Search for the cell housing the specified text and yield its [X, Y] center coordinate. 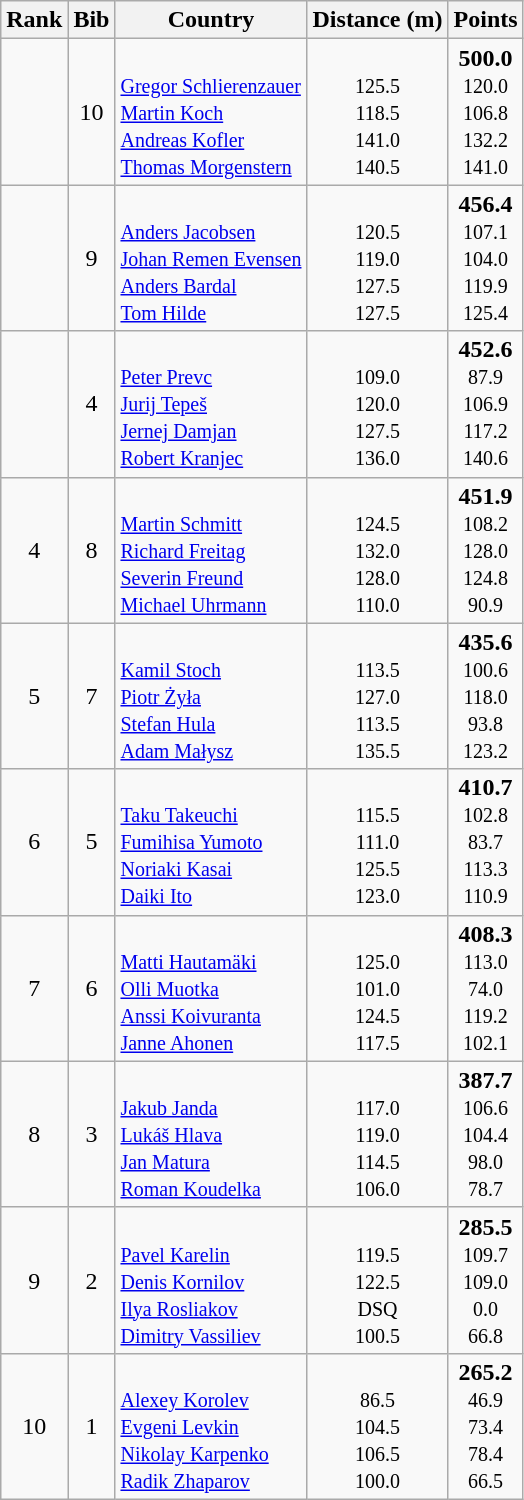
1 [92, 1426]
Points [486, 20]
265.246.973.478.4 66.5 [486, 1426]
Jakub JandaLukáš HlavaJan MaturaRoman Koudelka [211, 1134]
Gregor SchlierenzauerMartin KochAndreas KoflerThomas Morgenstern [211, 112]
451.9108.2128.0124.8 90.9 [486, 550]
387.7106.6104.498.0 78.7 [486, 1134]
410.7102.883.7113.3 110.9 [486, 842]
Country [211, 20]
3 [92, 1134]
113.5127.0113.5 135.5 [378, 696]
86.5104.5106.5 100.0 [378, 1426]
452.687.9106.9117.2 140.6 [486, 404]
285.5109.7109.00.0 66.8 [486, 1280]
408.3113.074.0119.2 102.1 [486, 988]
Pavel KarelinDenis KornilovIlya RosliakovDimitry Vassiliev [211, 1280]
125.0101.0124.5 117.5 [378, 988]
119.5122.5DSQ 100.5 [378, 1280]
Matti HautamäkiOlli MuotkaAnssi KoivurantaJanne Ahonen [211, 988]
Bib [92, 20]
115.5111.0125.5 123.0 [378, 842]
Distance (m) [378, 20]
2 [92, 1280]
Alexey KorolevEvgeni LevkinNikolay Karpenko Radik Zhaparov [211, 1426]
117.0119.0114.5 106.0 [378, 1134]
435.6100.6118.093.8 123.2 [486, 696]
Peter Prevc Jurij TepešJernej DamjanRobert Kranjec [211, 404]
Rank [34, 20]
124.5132.0128.0 110.0 [378, 550]
Taku TakeuchiFumihisa YumotoNoriaki KasaiDaiki Ito [211, 842]
109.0120.0 127.5 136.0 [378, 404]
Kamil StochPiotr ŻyłaStefan HulaAdam Małysz [211, 696]
500.0 120.0 106.8132.2 141.0 [486, 112]
456.4 107.1 104.0119.9125.4 [486, 258]
Anders JacobsenJohan Remen EvensenAnders BardalTom Hilde [211, 258]
125.5118.5 141.0 140.5 [378, 112]
Martin SchmittRichard FreitagSeverin Freund Michael Uhrmann [211, 550]
120.5119.0 127.5 127.5 [378, 258]
